Return (x, y) of the center of cell containing provided text 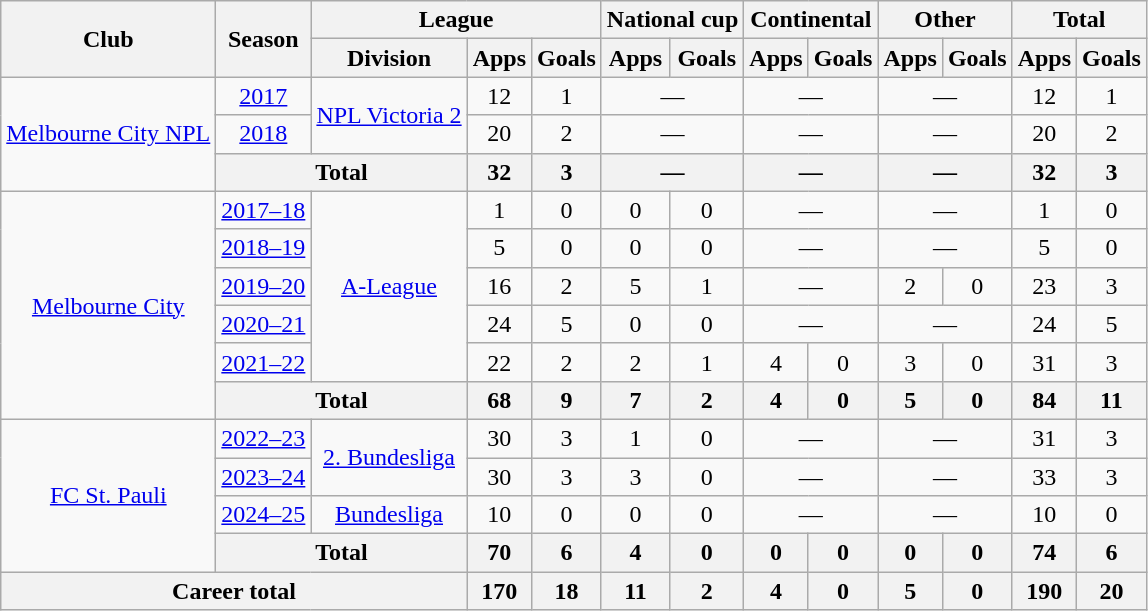
Other (945, 20)
2022–23 (264, 438)
FC St. Pauli (108, 495)
2020–21 (264, 324)
National cup (672, 20)
9 (567, 400)
2019–20 (264, 286)
2024–25 (264, 515)
2017 (264, 96)
84 (1044, 400)
23 (1044, 286)
190 (1044, 591)
2023–24 (264, 477)
74 (1044, 553)
Melbourne City NPL (108, 134)
Melbourne City (108, 305)
2. Bundesliga (389, 457)
170 (499, 591)
2018 (264, 134)
Division (389, 58)
22 (499, 362)
33 (1044, 477)
Career total (234, 591)
NPL Victoria 2 (389, 115)
League (456, 20)
70 (499, 553)
Continental (811, 20)
2021–22 (264, 362)
7 (635, 400)
Bundesliga (389, 515)
A-League (389, 286)
Season (264, 39)
16 (499, 286)
18 (567, 591)
2017–18 (264, 210)
68 (499, 400)
Club (108, 39)
2018–19 (264, 248)
